Search for the cell housing the specified text and yield its [x, y] center coordinate. 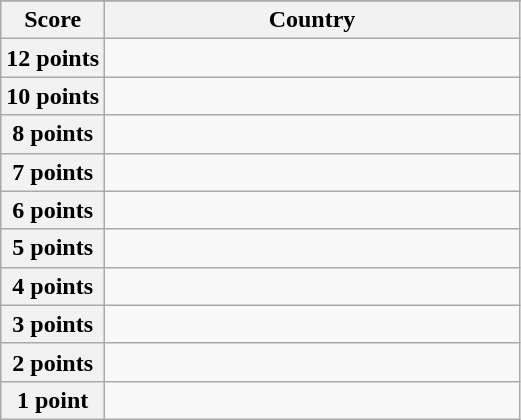
12 points [53, 58]
2 points [53, 362]
5 points [53, 248]
10 points [53, 96]
6 points [53, 210]
Score [53, 20]
4 points [53, 286]
1 point [53, 400]
8 points [53, 134]
Country [312, 20]
7 points [53, 172]
3 points [53, 324]
